Extract the [X, Y] coordinate from the center of the cell holding the provided text.  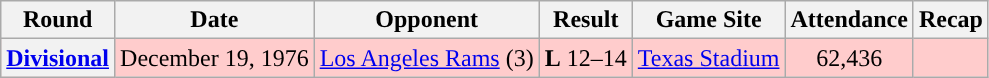
Result [586, 20]
December 19, 1976 [215, 58]
Opponent [426, 20]
Round [58, 20]
Texas Stadium [708, 58]
Game Site [708, 20]
Los Angeles Rams (3) [426, 58]
Date [215, 20]
L 12–14 [586, 58]
Divisional [58, 58]
Recap [950, 20]
Attendance [849, 20]
62,436 [849, 58]
